Return [X, Y] of the center of cell containing provided text 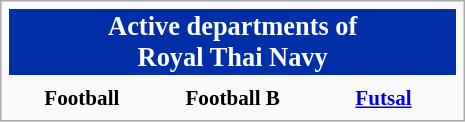
Football B [233, 98]
Football [82, 98]
Futsal [384, 98]
Active departments ofRoyal Thai Navy [232, 42]
